Output the (X, Y) coordinate of the center of the cell containing the given text.  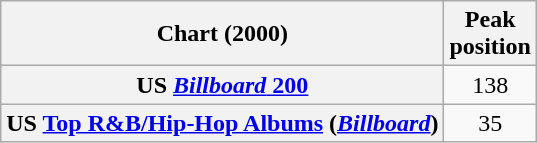
Chart (2000) (222, 34)
35 (490, 123)
US Billboard 200 (222, 85)
138 (490, 85)
Peakposition (490, 34)
US Top R&B/Hip-Hop Albums (Billboard) (222, 123)
